Return the (X, Y) coordinate for the center point of the cell that contains the specified text.  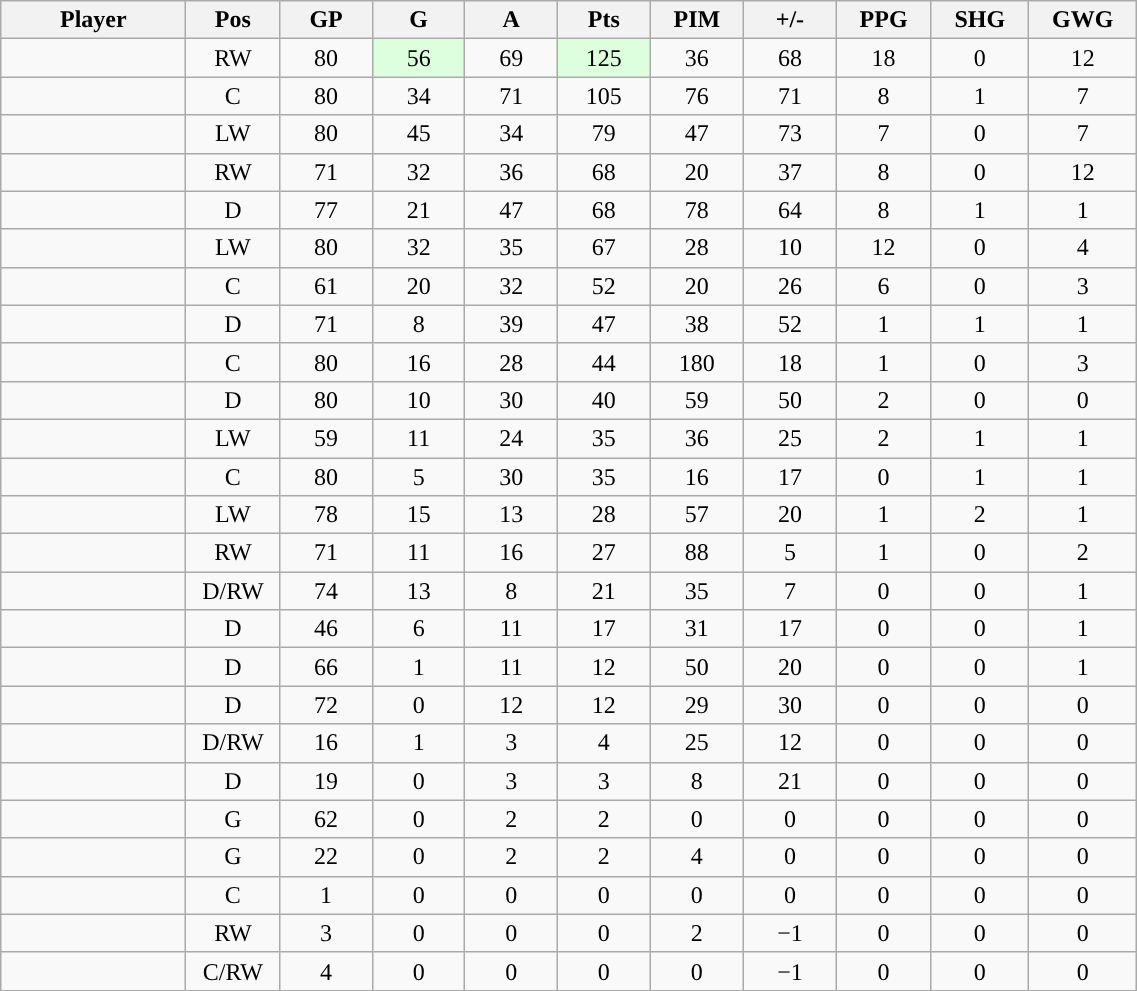
44 (604, 362)
GP (326, 20)
180 (697, 362)
61 (326, 286)
39 (512, 324)
31 (697, 629)
26 (790, 286)
Pts (604, 20)
+/- (790, 20)
57 (697, 515)
66 (326, 667)
27 (604, 553)
22 (326, 857)
64 (790, 210)
38 (697, 324)
79 (604, 134)
69 (512, 58)
PIM (697, 20)
88 (697, 553)
GWG (1083, 20)
19 (326, 781)
15 (418, 515)
24 (512, 438)
76 (697, 96)
PPG (884, 20)
62 (326, 819)
Player (94, 20)
73 (790, 134)
77 (326, 210)
A (512, 20)
C/RW (233, 971)
45 (418, 134)
SHG (980, 20)
74 (326, 591)
105 (604, 96)
72 (326, 705)
29 (697, 705)
Pos (233, 20)
125 (604, 58)
67 (604, 248)
37 (790, 172)
46 (326, 629)
56 (418, 58)
40 (604, 400)
